Locate the cell with the specified text and output its (X, Y) center coordinate. 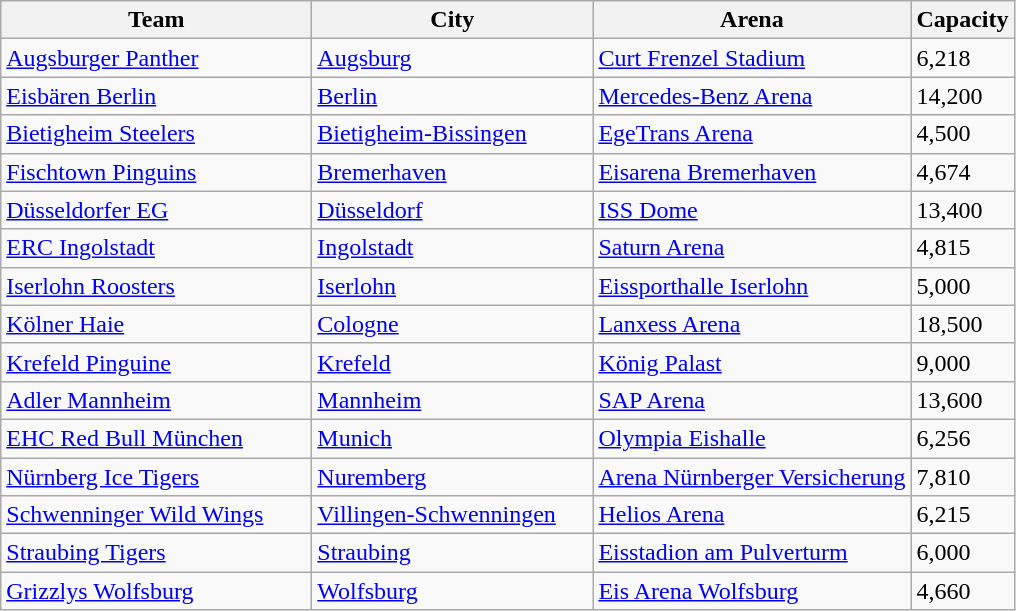
4,815 (962, 248)
Nuremberg (452, 477)
Arena (752, 20)
9,000 (962, 362)
Eisstadion am Pulverturm (752, 553)
Berlin (452, 96)
Team (156, 20)
Iserlohn (452, 286)
Eis Arena Wolfsburg (752, 591)
4,500 (962, 134)
Adler Mannheim (156, 400)
Munich (452, 438)
Grizzlys Wolfsburg (156, 591)
Düsseldorfer EG (156, 210)
Iserlohn Roosters (156, 286)
Ingolstadt (452, 248)
ERC Ingolstadt (156, 248)
Mercedes-Benz Arena (752, 96)
Bremerhaven (452, 172)
6,000 (962, 553)
Cologne (452, 324)
Capacity (962, 20)
Krefeld (452, 362)
Straubing Tigers (156, 553)
4,660 (962, 591)
14,200 (962, 96)
Villingen-Schwenningen (452, 515)
EHC Red Bull München (156, 438)
Mannheim (452, 400)
5,000 (962, 286)
Krefeld Pinguine (156, 362)
Kölner Haie (156, 324)
Eissporthalle Iserlohn (752, 286)
Wolfsburg (452, 591)
Augsburger Panther (156, 58)
6,215 (962, 515)
Helios Arena (752, 515)
Eisbären Berlin (156, 96)
Eisarena Bremerhaven (752, 172)
Olympia Eishalle (752, 438)
Curt Frenzel Stadium (752, 58)
13,600 (962, 400)
6,218 (962, 58)
Augsburg (452, 58)
4,674 (962, 172)
EgeTrans Arena (752, 134)
City (452, 20)
Nürnberg Ice Tigers (156, 477)
Straubing (452, 553)
7,810 (962, 477)
Düsseldorf (452, 210)
Saturn Arena (752, 248)
Lanxess Arena (752, 324)
13,400 (962, 210)
ISS Dome (752, 210)
Bietigheim Steelers (156, 134)
18,500 (962, 324)
König Palast (752, 362)
6,256 (962, 438)
Fischtown Pinguins (156, 172)
Arena Nürnberger Versicherung (752, 477)
Schwenninger Wild Wings (156, 515)
SAP Arena (752, 400)
Bietigheim-Bissingen (452, 134)
